Return [X, Y] of the center of cell containing provided text 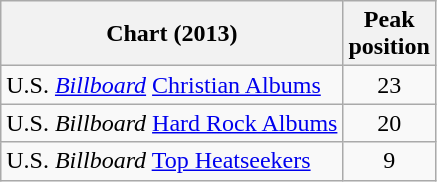
9 [389, 161]
23 [389, 85]
U.S. Billboard Hard Rock Albums [172, 123]
Peakposition [389, 34]
U.S. Billboard Christian Albums [172, 85]
U.S. Billboard Top Heatseekers [172, 161]
Chart (2013) [172, 34]
20 [389, 123]
